Search for the cell housing the specified text and yield its [X, Y] center coordinate. 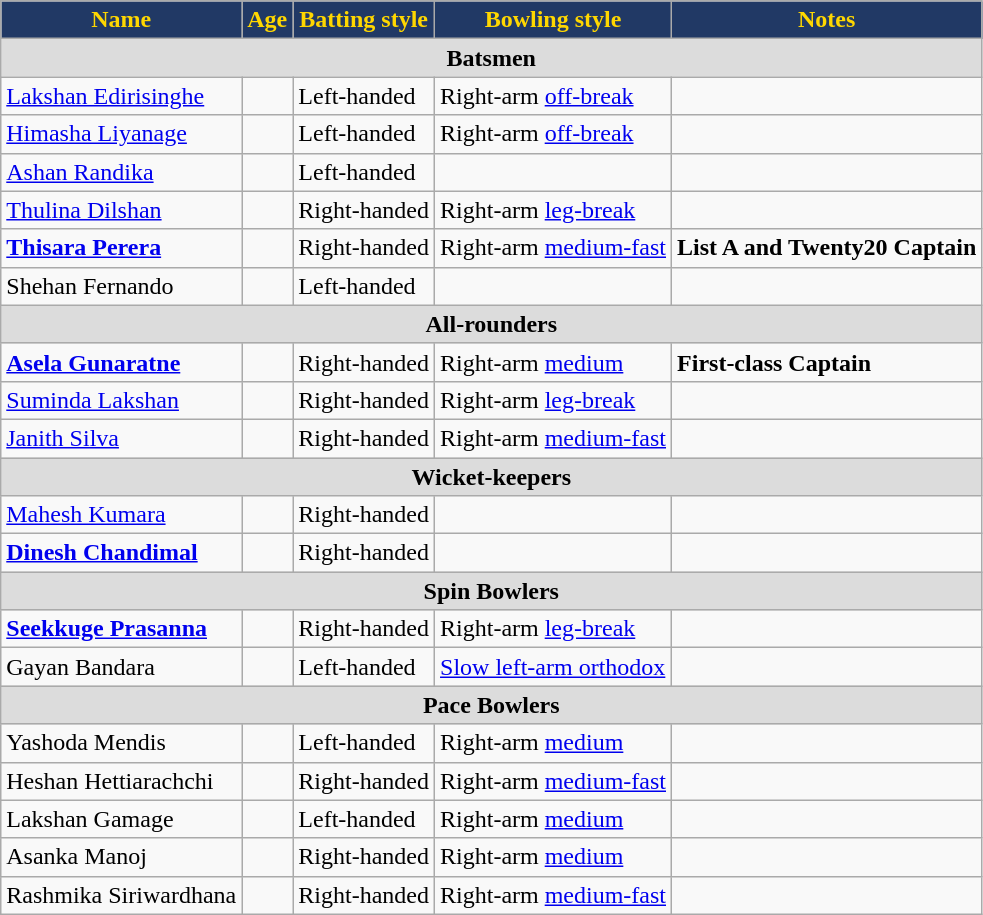
Mahesh Kumara [122, 515]
Pace Bowlers [492, 705]
Heshan Hettiarachchi [122, 781]
Lakshan Edirisinghe [122, 96]
Himasha Liyanage [122, 134]
Dinesh Chandimal [122, 553]
First-class Captain [827, 362]
Slow left-arm orthodox [554, 667]
Thulina Dilshan [122, 210]
Lakshan Gamage [122, 819]
Spin Bowlers [492, 591]
Janith Silva [122, 438]
Batsmen [492, 58]
Bowling style [554, 20]
Ashan Randika [122, 172]
Name [122, 20]
Shehan Fernando [122, 286]
Asela Gunaratne [122, 362]
Gayan Bandara [122, 667]
Thisara Perera [122, 248]
Rashmika Siriwardhana [122, 895]
Seekkuge Prasanna [122, 629]
Batting style [364, 20]
Suminda Lakshan [122, 400]
Notes [827, 20]
Asanka Manoj [122, 857]
List A and Twenty20 Captain [827, 248]
All-rounders [492, 324]
Yashoda Mendis [122, 743]
Age [268, 20]
Wicket-keepers [492, 477]
